Return (X, Y) of the center of cell containing provided text 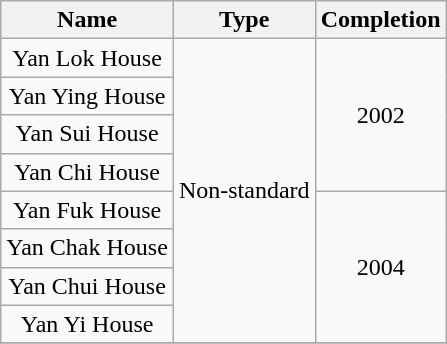
Yan Chak House (88, 248)
Yan Lok House (88, 58)
Completion (380, 20)
Yan Ying House (88, 96)
2002 (380, 115)
Type (244, 20)
Name (88, 20)
Yan Chui House (88, 286)
Yan Sui House (88, 134)
2004 (380, 267)
Yan Chi House (88, 172)
Yan Fuk House (88, 210)
Non-standard (244, 191)
Yan Yi House (88, 324)
